Output the (X, Y) coordinate of the center of the cell containing the given text.  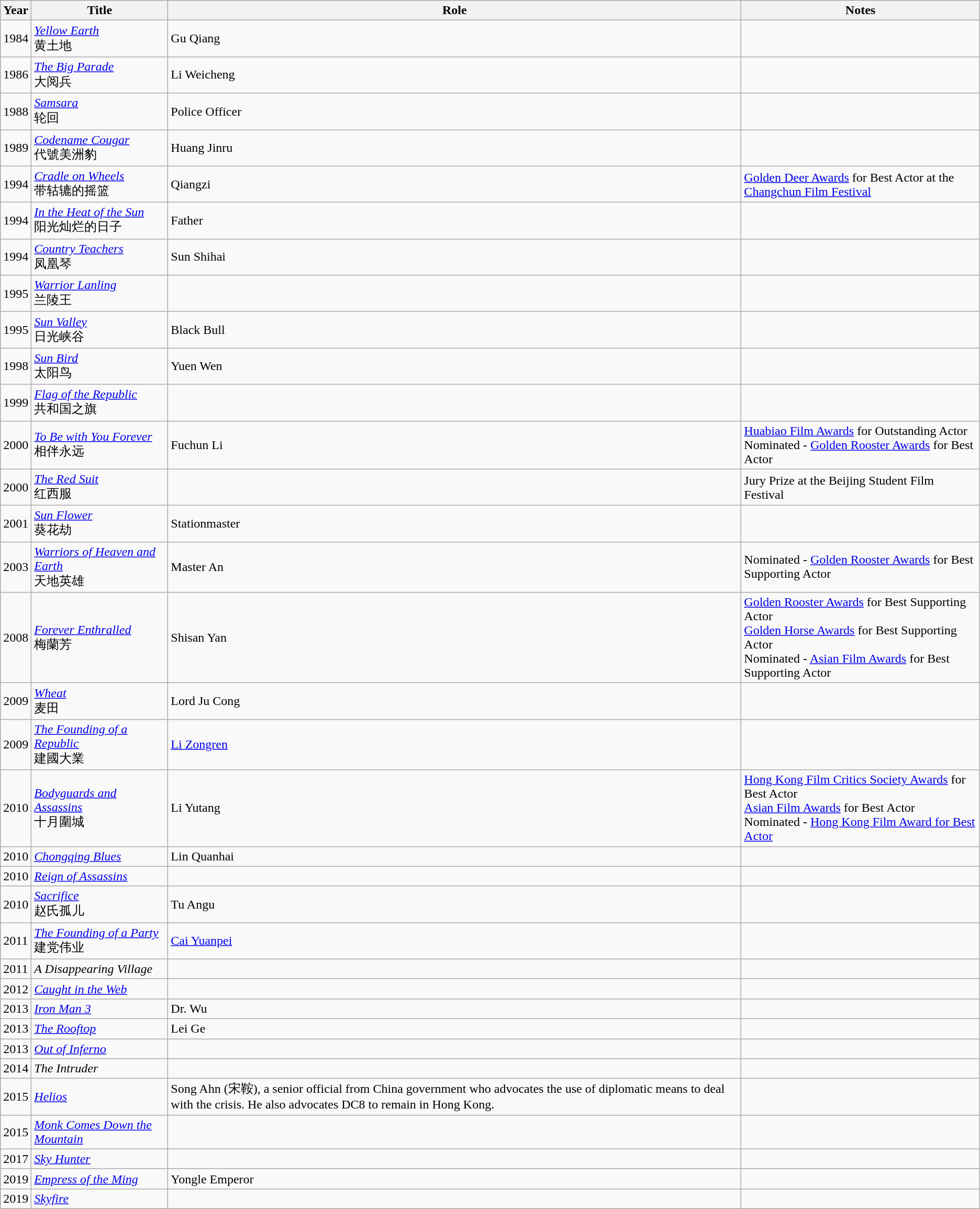
Samsara轮回 (99, 111)
2012 (16, 989)
1989 (16, 148)
Warriors of Heaven and Earth天地英雄 (99, 567)
Lei Ge (454, 1028)
Sun Valley日光峡谷 (99, 330)
Tu Angu (454, 904)
Li Yutang (454, 808)
In the Heat of the Sun阳光灿烂的日子 (99, 221)
Flag of the Republic共和国之旗 (99, 402)
Yellow Earth黄土地 (99, 39)
Golden Rooster Awards for Best Supporting ActorGolden Horse Awards for Best Supporting ActorNominated - Asian Film Awards for Best Supporting Actor (861, 637)
Dr. Wu (454, 1009)
Country Teachers凤凰琴 (99, 257)
2003 (16, 567)
2008 (16, 637)
Year (16, 10)
Master An (454, 567)
Fuchun Li (454, 445)
Qiangzi (454, 184)
Monk Comes Down the Mountain (99, 1132)
Reign of Assassins (99, 876)
Sky Hunter (99, 1159)
Li Zongren (454, 744)
Lin Quanhai (454, 856)
Sun Flower葵花劫 (99, 524)
Role (454, 10)
2001 (16, 524)
Yuen Wen (454, 366)
Hong Kong Film Critics Society Awards for Best ActorAsian Film Awards for Best ActorNominated - Hong Kong Film Award for Best Actor (861, 808)
Warrior Lanling兰陵王 (99, 294)
1999 (16, 402)
Forever Enthralled梅蘭芳 (99, 637)
Jury Prize at the Beijing Student Film Festival (861, 487)
Wheat麦田 (99, 701)
Shisan Yan (454, 637)
Huabiao Film Awards for Outstanding ActorNominated - Golden Rooster Awards for Best Actor (861, 445)
To Be with You Forever相伴永远 (99, 445)
1998 (16, 366)
Police Officer (454, 111)
2014 (16, 1069)
Empress of the Ming (99, 1179)
Sacrifice赵氏孤儿 (99, 904)
Caught in the Web (99, 989)
Skyfire (99, 1199)
Li Weicheng (454, 75)
2017 (16, 1159)
1986 (16, 75)
Gu Qiang (454, 39)
The Founding of a Republic建國大業 (99, 744)
Lord Ju Cong (454, 701)
Cai Yuanpei (454, 941)
Father (454, 221)
Codename Cougar代號美洲豹 (99, 148)
The Intruder (99, 1069)
Yongle Emperor (454, 1179)
Black Bull (454, 330)
Bodyguards and Assassins十月圍城 (99, 808)
The Red Suit红西服 (99, 487)
Chongqing Blues (99, 856)
Huang Jinru (454, 148)
The Founding of a Party建党伟业 (99, 941)
Sun Bird太阳鸟 (99, 366)
Nominated - Golden Rooster Awards for Best Supporting Actor (861, 567)
The Rooftop (99, 1028)
Cradle on Wheels带轱辘的摇篮 (99, 184)
A Disappearing Village (99, 969)
Iron Man 3 (99, 1009)
The Big Parade大阅兵 (99, 75)
Sun Shihai (454, 257)
Golden Deer Awards for Best Actor at the Changchun Film Festival (861, 184)
Out of Inferno (99, 1048)
Notes (861, 10)
Helios (99, 1097)
1984 (16, 39)
1988 (16, 111)
Stationmaster (454, 524)
Title (99, 10)
